Capture the cell that displays the provided text and extract its [x, y] central coordinate. 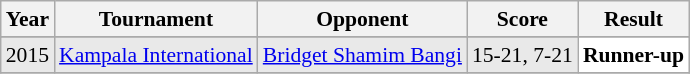
Kampala International [156, 55]
Bridget Shamim Bangi [362, 55]
Runner-up [634, 55]
Score [522, 19]
Tournament [156, 19]
2015 [28, 55]
Result [634, 19]
Opponent [362, 19]
Year [28, 19]
15-21, 7-21 [522, 55]
